Find where the given text appears and provide that cell's center as [X, Y] coordinate. 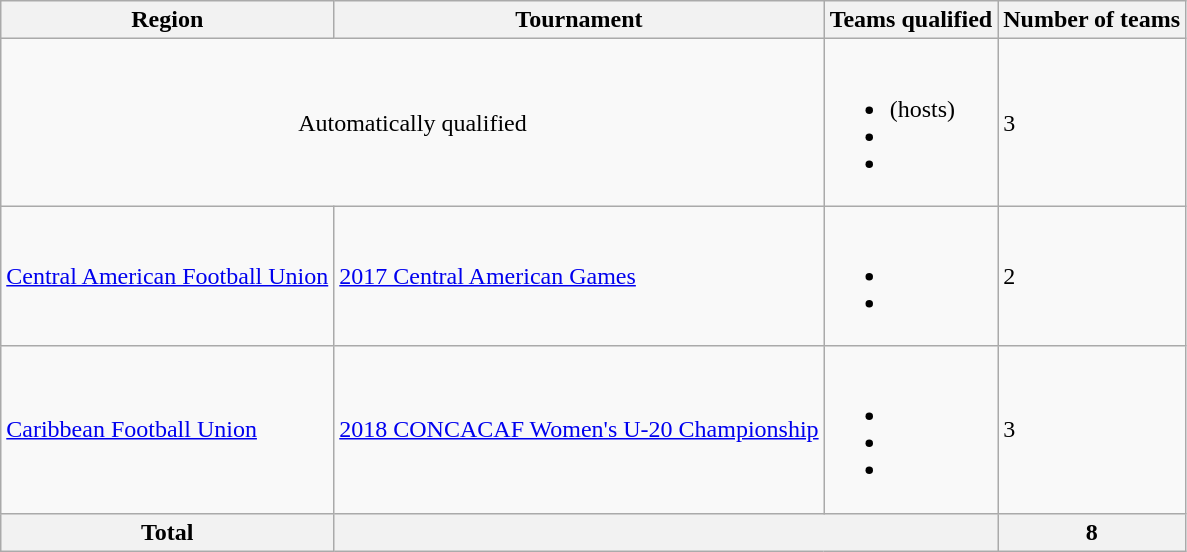
2017 Central American Games [579, 276]
Caribbean Football Union [168, 430]
Total [168, 532]
Region [168, 20]
Teams qualified [911, 20]
Number of teams [1092, 20]
2018 CONCACAF Women's U-20 Championship [579, 430]
2 [1092, 276]
Automatically qualified [412, 122]
Tournament [579, 20]
Central American Football Union [168, 276]
(hosts) [911, 122]
8 [1092, 532]
